Find where the given text appears and provide that cell's center as (X, Y) coordinate. 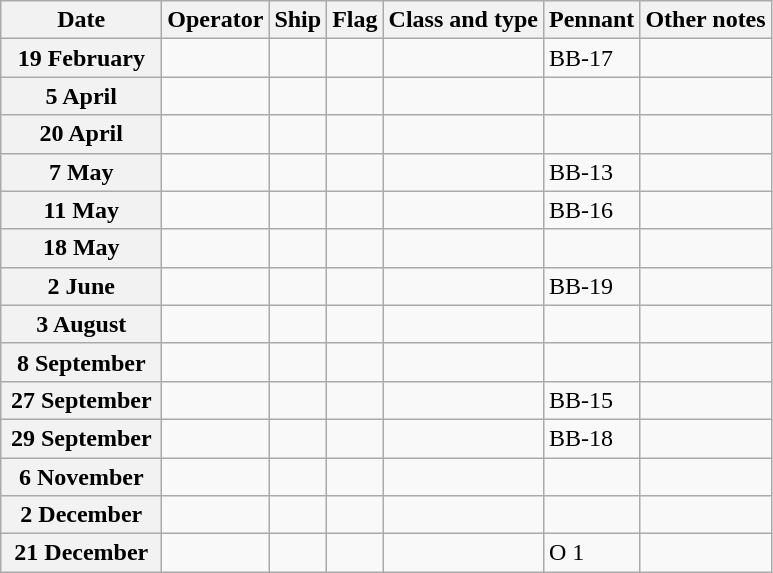
BB-18 (591, 438)
27 September (82, 400)
BB-16 (591, 210)
5 April (82, 96)
BB-19 (591, 286)
11 May (82, 210)
Flag (355, 20)
Class and type (463, 20)
Other notes (706, 20)
3 August (82, 324)
6 November (82, 477)
Pennant (591, 20)
2 December (82, 515)
Ship (298, 20)
20 April (82, 134)
O 1 (591, 553)
BB-13 (591, 172)
BB-15 (591, 400)
19 February (82, 58)
21 December (82, 553)
2 June (82, 286)
29 September (82, 438)
18 May (82, 248)
Date (82, 20)
Operator (216, 20)
BB-17 (591, 58)
7 May (82, 172)
8 September (82, 362)
